Capture the cell that displays the provided text and extract its [x, y] central coordinate. 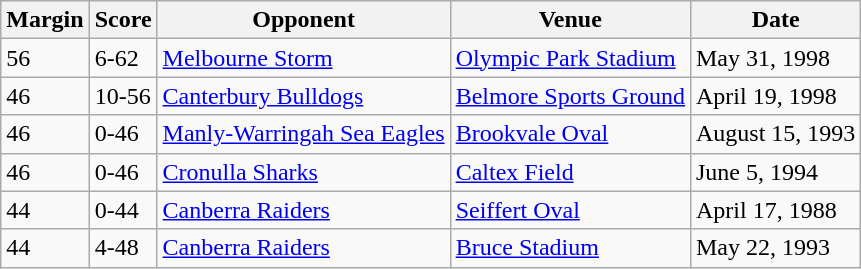
Seiffert Oval [570, 210]
Caltex Field [570, 172]
Cronulla Sharks [304, 172]
Brookvale Oval [570, 134]
0-44 [123, 210]
Margin [45, 20]
Belmore Sports Ground [570, 96]
Olympic Park Stadium [570, 58]
Canterbury Bulldogs [304, 96]
Melbourne Storm [304, 58]
Score [123, 20]
April 17, 1988 [775, 210]
June 5, 1994 [775, 172]
Bruce Stadium [570, 248]
6-62 [123, 58]
56 [45, 58]
May 22, 1993 [775, 248]
May 31, 1998 [775, 58]
Opponent [304, 20]
Venue [570, 20]
4-48 [123, 248]
Date [775, 20]
10-56 [123, 96]
August 15, 1993 [775, 134]
April 19, 1998 [775, 96]
Manly-Warringah Sea Eagles [304, 134]
